Search for the cell housing the specified text and yield its (X, Y) center coordinate. 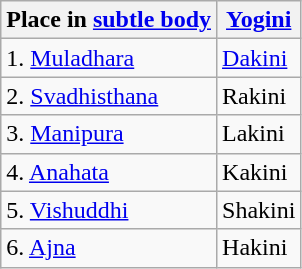
1. Muladhara (109, 58)
6. Ajna (109, 248)
Dakini (259, 58)
4. Anahata (109, 172)
Lakini (259, 134)
Shakini (259, 210)
Kakini (259, 172)
2. Svadhisthana (109, 96)
Hakini (259, 248)
Rakini (259, 96)
Yogini (259, 20)
Place in subtle body (109, 20)
5. Vishuddhi (109, 210)
3. Manipura (109, 134)
